Return the [X, Y] coordinate for the center point of the cell that contains the specified text.  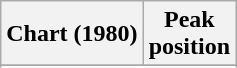
Chart (1980) [72, 34]
Peakposition [189, 34]
